Scan for the cell matching the given text and deliver its (x, y) coordinate at center. 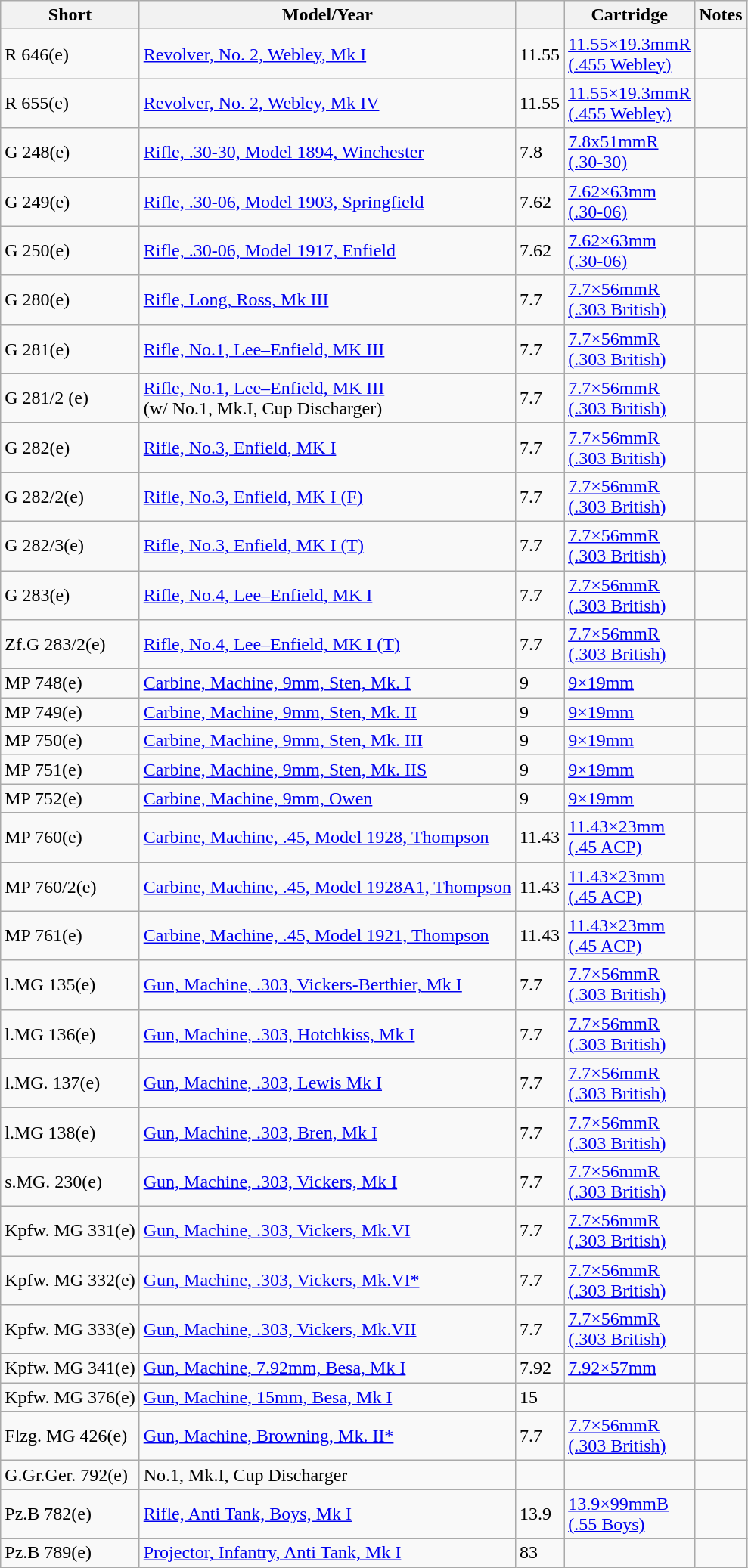
Rifle, No.3, Enfield, MK I (327, 448)
l.MG 136(e) (70, 1034)
Gun, Machine, .303, Vickers, Mk.VI (327, 1231)
s.MG. 230(e) (70, 1181)
Gun, Machine, Browning, Mk. II* (327, 1436)
Gun, Machine, .303, Bren, Mk I (327, 1133)
R 655(e) (70, 103)
Carbine, Machine, .45, Model 1921, Thompson (327, 936)
Rifle, No.3, Enfield, MK I (T) (327, 546)
Kpfw. MG 331(e) (70, 1231)
Gun, Machine, .303, Vickers, Mk.VI* (327, 1279)
G 249(e) (70, 201)
Gun, Machine, .303, Lewis Mk I (327, 1083)
Gun, Machine, .303, Vickers, Mk.VII (327, 1329)
Pz.B 782(e) (70, 1514)
G 281(e) (70, 349)
Model/Year (327, 15)
G 282(e) (70, 448)
Rifle, .30-06, Model 1903, Springfield (327, 201)
Rifle, .30-06, Model 1917, Enfield (327, 251)
Gun, Machine, 15mm, Besa, Mk I (327, 1397)
G 282/3(e) (70, 546)
Carbine, Machine, 9mm, Sten, Mk. III (327, 741)
Pz.B 789(e) (70, 1553)
MP 760(e) (70, 838)
Carbine, Machine, .45, Model 1928, Thompson (327, 838)
G 283(e) (70, 594)
G 250(e) (70, 251)
Short (70, 15)
Notes (721, 15)
Gun, Machine, 7.92mm, Besa, Mk I (327, 1368)
Rifle, .30-30, Model 1894, Winchester (327, 153)
MP 749(e) (70, 712)
MP 751(e) (70, 770)
Rifle, No.4, Lee–Enfield, MK I (327, 594)
Cartridge (629, 15)
Rifle, Long, Ross, Mk III (327, 299)
83 (539, 1553)
Flzg. MG 426(e) (70, 1436)
Zf.G 283/2(e) (70, 644)
l.MG. 137(e) (70, 1083)
Carbine, Machine, .45, Model 1928A1, Thompson (327, 886)
l.MG 135(e) (70, 984)
13.9 (539, 1514)
Gun, Machine, .303, Vickers, Mk I (327, 1181)
Revolver, No. 2, Webley, Mk I (327, 54)
7.8x51mmR(.30-30) (629, 153)
Rifle, No.4, Lee–Enfield, MK I (T) (327, 644)
Gun, Machine, .303, Hotchkiss, Mk I (327, 1034)
Carbine, Machine, 9mm, Sten, Mk. IIS (327, 770)
15 (539, 1397)
Carbine, Machine, 9mm, Owen (327, 798)
G 280(e) (70, 299)
MP 750(e) (70, 741)
Carbine, Machine, 9mm, Sten, Mk. II (327, 712)
7.92 (539, 1368)
R 646(e) (70, 54)
G 282/2(e) (70, 496)
MP 748(e) (70, 683)
No.1, Mk.I, Cup Discharger (327, 1475)
13.9×99mmB(.55 Boys) (629, 1514)
MP 752(e) (70, 798)
Kpfw. MG 341(e) (70, 1368)
G 281/2 (e) (70, 398)
Rifle, No.1, Lee–Enfield, MK III(w/ No.1, Mk.I, Cup Discharger) (327, 398)
Kpfw. MG 332(e) (70, 1279)
G.Gr.Ger. 792(e) (70, 1475)
MP 761(e) (70, 936)
Rifle, No.1, Lee–Enfield, MK III (327, 349)
Projector, Infantry, Anti Tank, Mk I (327, 1553)
7.92×57mm (629, 1368)
Rifle, No.3, Enfield, MK I (F) (327, 496)
Revolver, No. 2, Webley, Mk IV (327, 103)
Carbine, Machine, 9mm, Sten, Mk. I (327, 683)
Kpfw. MG 333(e) (70, 1329)
G 248(e) (70, 153)
MP 760/2(e) (70, 886)
7.8 (539, 153)
l.MG 138(e) (70, 1133)
Gun, Machine, .303, Vickers-Berthier, Mk I (327, 984)
Rifle, Anti Tank, Boys, Mk I (327, 1514)
Kpfw. MG 376(e) (70, 1397)
